Find where the given text appears and provide that cell's center as (X, Y) coordinate. 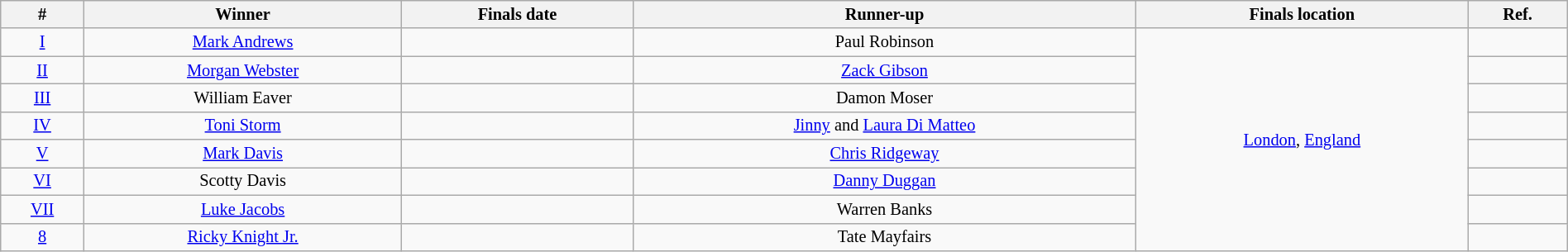
Chris Ridgeway (884, 154)
VI (43, 181)
Morgan Webster (242, 70)
Winner (242, 14)
IV (43, 126)
Finals location (1302, 14)
London, England (1302, 139)
II (43, 70)
Runner-up (884, 14)
Ricky Knight Jr. (242, 237)
Mark Andrews (242, 42)
III (43, 97)
Zack Gibson (884, 70)
Warren Banks (884, 209)
Finals date (518, 14)
Danny Duggan (884, 181)
V (43, 154)
I (43, 42)
Jinny and Laura Di Matteo (884, 126)
8 (43, 237)
William Eaver (242, 97)
Scotty Davis (242, 181)
VII (43, 209)
Ref. (1518, 14)
# (43, 14)
Tate Mayfairs (884, 237)
Damon Moser (884, 97)
Toni Storm (242, 126)
Mark Davis (242, 154)
Paul Robinson (884, 42)
Luke Jacobs (242, 209)
